Scan for the cell matching the given text and deliver its [x, y] coordinate at center. 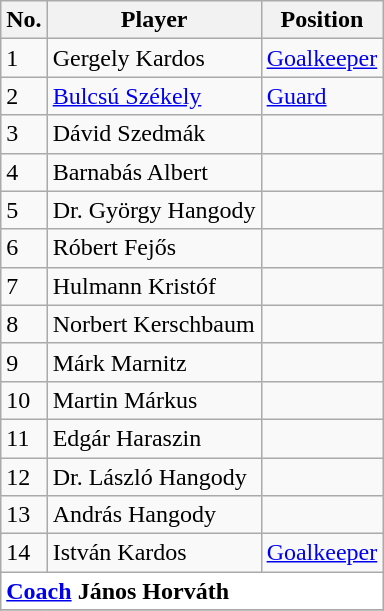
Bulcsú Székely [154, 96]
András Hangody [154, 515]
5 [24, 210]
István Kardos [154, 553]
Hulmann Kristóf [154, 286]
Guard [322, 96]
11 [24, 438]
Barnabás Albert [154, 172]
12 [24, 477]
8 [24, 324]
3 [24, 134]
Position [322, 20]
Martin Márkus [154, 400]
Dávid Szedmák [154, 134]
6 [24, 248]
Róbert Fejős [154, 248]
2 [24, 96]
Edgár Haraszin [154, 438]
Norbert Kerschbaum [154, 324]
9 [24, 362]
1 [24, 58]
Dr. László Hangody [154, 477]
Coach János Horváth [192, 591]
Gergely Kardos [154, 58]
14 [24, 553]
Νο. [24, 20]
10 [24, 400]
7 [24, 286]
4 [24, 172]
Player [154, 20]
13 [24, 515]
Dr. György Hangody [154, 210]
Márk Marnitz [154, 362]
